Extract the (X, Y) coordinate from the center of the cell holding the provided text.  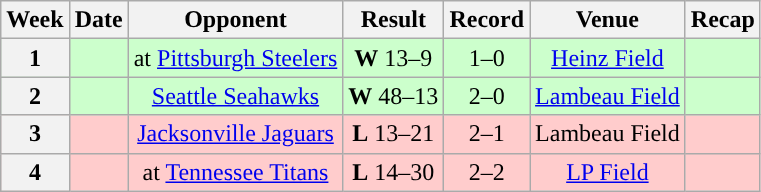
Opponent (236, 20)
Result (394, 20)
3 (35, 134)
1 (35, 58)
Seattle Seahawks (236, 96)
W 13–9 (394, 58)
at Pittsburgh Steelers (236, 58)
Venue (608, 20)
2–0 (487, 96)
2 (35, 96)
Date (98, 20)
4 (35, 172)
L 13–21 (394, 134)
Heinz Field (608, 58)
Recap (722, 20)
2–2 (487, 172)
Week (35, 20)
1–0 (487, 58)
2–1 (487, 134)
W 48–13 (394, 96)
L 14–30 (394, 172)
at Tennessee Titans (236, 172)
Record (487, 20)
LP Field (608, 172)
Jacksonville Jaguars (236, 134)
